For the text-containing cell, return its midpoint in (X, Y) coordinate format. 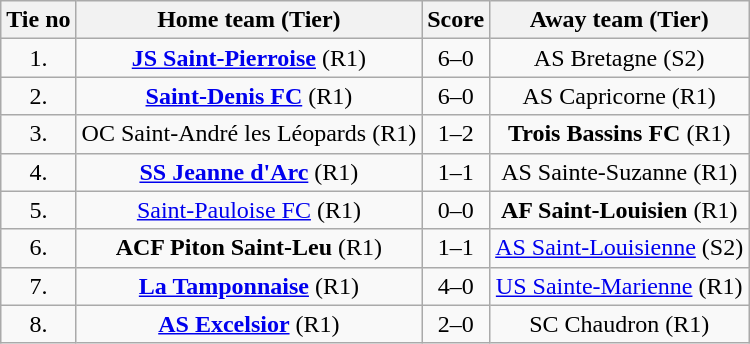
AS Bretagne (S2) (620, 58)
ACF Piton Saint-Leu (R1) (249, 248)
5. (38, 210)
JS Saint-Pierroise (R1) (249, 58)
6. (38, 248)
1. (38, 58)
La Tamponnaise (R1) (249, 286)
US Sainte-Marienne (R1) (620, 286)
SS Jeanne d'Arc (R1) (249, 172)
0–0 (456, 210)
4. (38, 172)
AS Sainte-Suzanne (R1) (620, 172)
3. (38, 134)
4–0 (456, 286)
2–0 (456, 324)
Score (456, 20)
Home team (Tier) (249, 20)
8. (38, 324)
OC Saint-André les Léopards (R1) (249, 134)
Saint-Denis FC (R1) (249, 96)
Tie no (38, 20)
Away team (Tier) (620, 20)
AS Saint-Louisienne (S2) (620, 248)
Trois Bassins FC (R1) (620, 134)
Saint-Pauloise FC (R1) (249, 210)
7. (38, 286)
2. (38, 96)
SC Chaudron (R1) (620, 324)
AS Excelsior (R1) (249, 324)
AS Capricorne (R1) (620, 96)
AF Saint-Louisien (R1) (620, 210)
1–2 (456, 134)
